Pinpoint the cell where the given text exists, returning its [x, y] midpoint coordinate. 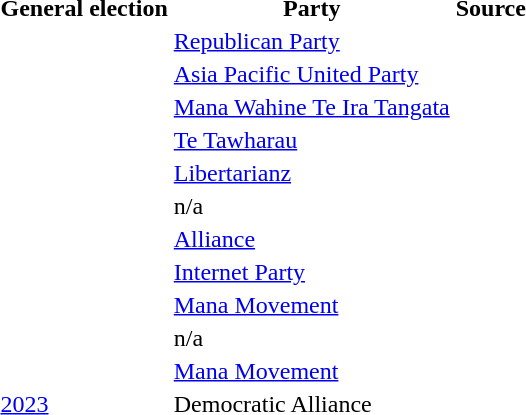
Libertarianz [312, 173]
Alliance [312, 239]
Te Tawharau [312, 140]
Republican Party [312, 41]
Internet Party [312, 272]
Asia Pacific United Party [312, 74]
Mana Wahine Te Ira Tangata [312, 107]
